For the text-containing cell, return its midpoint in [x, y] coordinate format. 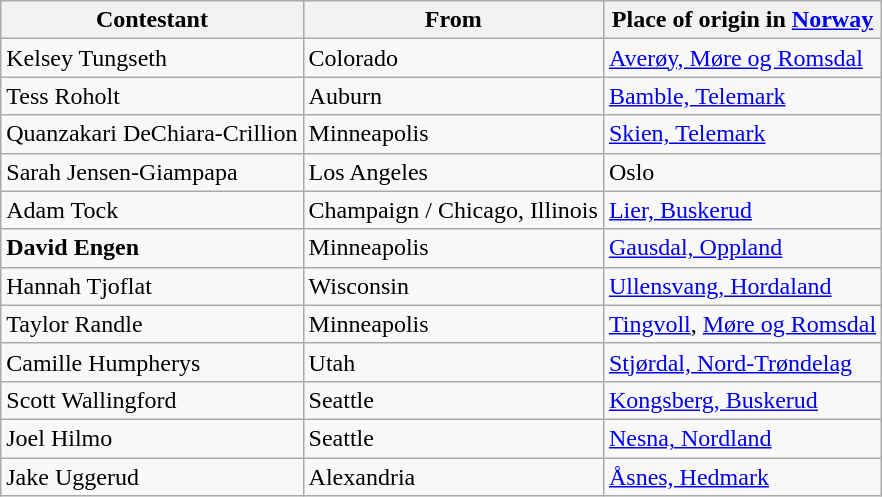
Auburn [453, 96]
Wisconsin [453, 286]
Skien, Telemark [742, 134]
Adam Tock [152, 210]
Jake Uggerud [152, 477]
Lier, Buskerud [742, 210]
Alexandria [453, 477]
Kongsberg, Buskerud [742, 400]
Place of origin in Norway [742, 20]
Hannah Tjoflat [152, 286]
Åsnes, Hedmark [742, 477]
Bamble, Telemark [742, 96]
Stjørdal, Nord-Trøndelag [742, 362]
Tess Roholt [152, 96]
Scott Wallingford [152, 400]
From [453, 20]
Nesna, Nordland [742, 438]
Averøy, Møre og Romsdal [742, 58]
Camille Humpherys [152, 362]
Champaign / Chicago, Illinois [453, 210]
Los Angeles [453, 172]
Sarah Jensen-Giampapa [152, 172]
Oslo [742, 172]
Tingvoll, Møre og Romsdal [742, 324]
Colorado [453, 58]
Gausdal, Oppland [742, 248]
Taylor Randle [152, 324]
Contestant [152, 20]
David Engen [152, 248]
Ullensvang, Hordaland [742, 286]
Kelsey Tungseth [152, 58]
Utah [453, 362]
Quanzakari DeChiara-Crillion [152, 134]
Joel Hilmo [152, 438]
